Capture the cell that displays the provided text and extract its [x, y] central coordinate. 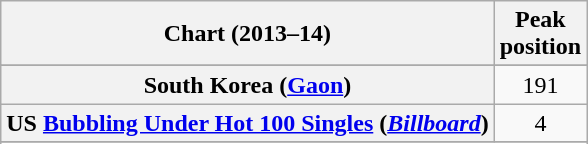
US Bubbling Under Hot 100 Singles (Billboard) [248, 123]
Chart (2013–14) [248, 34]
4 [540, 123]
South Korea (Gaon) [248, 85]
Peakposition [540, 34]
191 [540, 85]
